Identify which cell holds the provided text, then report its (x, y) central coordinate. 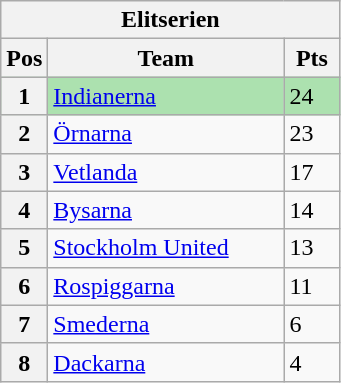
Pts (312, 58)
Rospiggarna (166, 286)
5 (24, 248)
Smederna (166, 324)
Elitserien (170, 20)
14 (312, 210)
11 (312, 286)
Vetlanda (166, 172)
Indianerna (166, 96)
8 (24, 362)
Pos (24, 58)
Team (166, 58)
3 (24, 172)
2 (24, 134)
1 (24, 96)
Stockholm United (166, 248)
Örnarna (166, 134)
Dackarna (166, 362)
Bysarna (166, 210)
7 (24, 324)
24 (312, 96)
17 (312, 172)
13 (312, 248)
23 (312, 134)
